From the cell containing the given text, extract its center point as (x, y) coordinate. 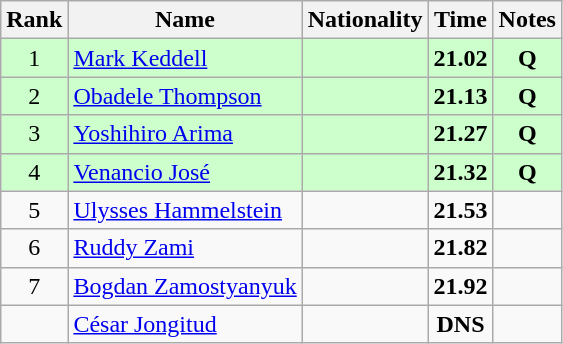
3 (34, 134)
Venancio José (185, 172)
Nationality (365, 20)
Ruddy Zami (185, 248)
5 (34, 210)
Notes (527, 20)
7 (34, 286)
21.92 (460, 286)
Mark Keddell (185, 58)
4 (34, 172)
1 (34, 58)
21.82 (460, 248)
César Jongitud (185, 324)
Obadele Thompson (185, 96)
21.02 (460, 58)
Rank (34, 20)
DNS (460, 324)
6 (34, 248)
21.13 (460, 96)
Yoshihiro Arima (185, 134)
Bogdan Zamostyanyuk (185, 286)
Time (460, 20)
Name (185, 20)
Ulysses Hammelstein (185, 210)
21.53 (460, 210)
2 (34, 96)
21.27 (460, 134)
21.32 (460, 172)
